Identify which cell holds the provided text, then report its (X, Y) central coordinate. 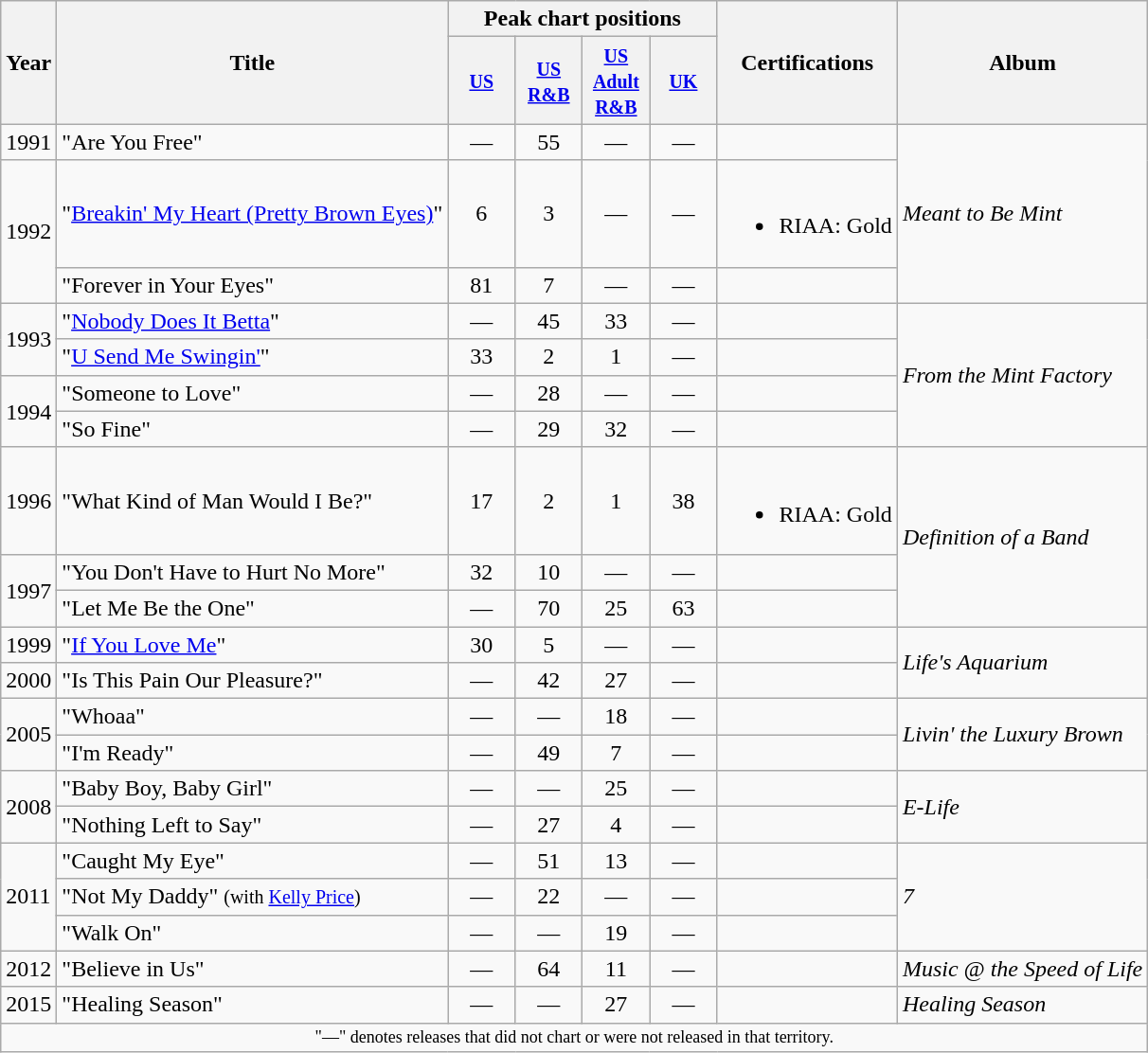
Year (28, 62)
"Let Me Be the One" (252, 608)
51 (549, 861)
2015 (28, 1005)
"You Don't Have to Hurt No More" (252, 572)
UK (684, 80)
81 (481, 285)
"Whoaa" (252, 717)
Meant to Be Mint (1022, 214)
19 (616, 933)
29 (549, 429)
1992 (28, 231)
From the Mint Factory (1022, 375)
10 (549, 572)
"Is This Pain Our Pleasure?" (252, 681)
70 (549, 608)
"Nobody Does It Betta" (252, 321)
1993 (28, 339)
1996 (28, 500)
1997 (28, 590)
Peak chart positions (583, 19)
"I'm Ready" (252, 753)
1994 (28, 411)
1991 (28, 142)
11 (616, 969)
"Baby Boy, Baby Girl" (252, 789)
17 (481, 500)
63 (684, 608)
49 (549, 753)
US Adult R&B (616, 80)
Healing Season (1022, 1005)
Title (252, 62)
US R&B (549, 80)
"Not My Daddy" (with Kelly Price) (252, 897)
"U Send Me Swingin'" (252, 357)
4 (616, 825)
"Nothing Left to Say" (252, 825)
"Caught My Eye" (252, 861)
"Forever in Your Eyes" (252, 285)
3 (549, 214)
28 (549, 393)
Certifications (807, 62)
1999 (28, 645)
64 (549, 969)
38 (684, 500)
"Believe in Us" (252, 969)
2011 (28, 897)
"Are You Free" (252, 142)
45 (549, 321)
5 (549, 645)
US (481, 80)
30 (481, 645)
"Walk On" (252, 933)
"—" denotes releases that did not chart or were not released in that territory. (574, 1038)
"Healing Season" (252, 1005)
2005 (28, 735)
Livin' the Luxury Brown (1022, 735)
"Breakin' My Heart (Pretty Brown Eyes)" (252, 214)
Music @ the Speed of Life (1022, 969)
"Someone to Love" (252, 393)
"If You Love Me" (252, 645)
"So Fine" (252, 429)
22 (549, 897)
Life's Aquarium (1022, 663)
E-Life (1022, 807)
2012 (28, 969)
42 (549, 681)
13 (616, 861)
18 (616, 717)
55 (549, 142)
6 (481, 214)
2008 (28, 807)
Definition of a Band (1022, 536)
2000 (28, 681)
Album (1022, 62)
"What Kind of Man Would I Be?" (252, 500)
